Extract the (X, Y) coordinate from the center of the cell holding the provided text.  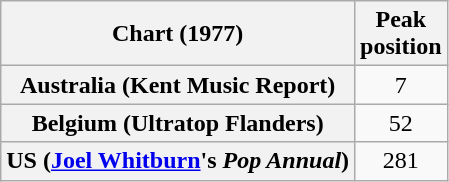
Australia (Kent Music Report) (178, 85)
7 (401, 85)
52 (401, 123)
Chart (1977) (178, 34)
281 (401, 161)
Peakposition (401, 34)
US (Joel Whitburn's Pop Annual) (178, 161)
Belgium (Ultratop Flanders) (178, 123)
